Scan for the cell matching the given text and deliver its (X, Y) coordinate at center. 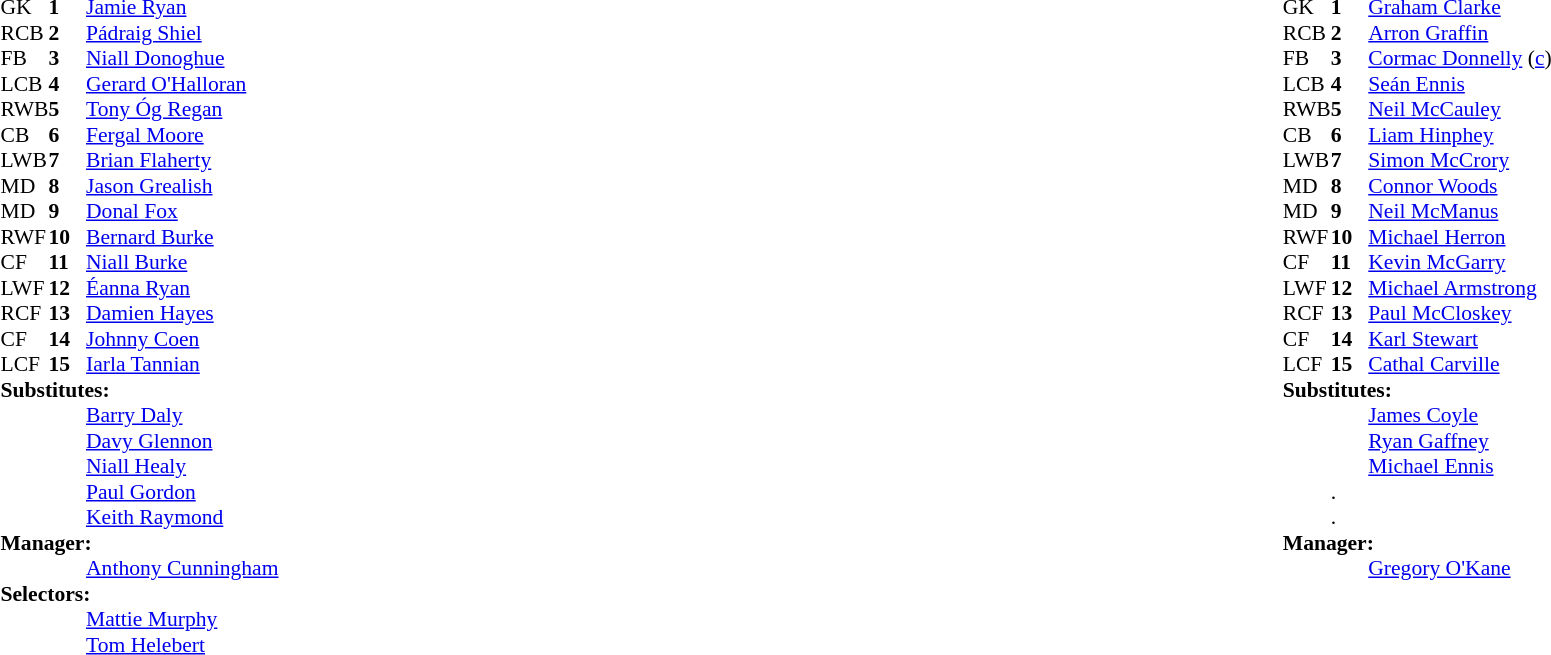
Cormac Donnelly (c) (1460, 59)
Anthony Cunningham (182, 569)
Niall Donoghue (182, 59)
Jason Grealish (182, 186)
Éanna Ryan (182, 288)
Substitutes: (139, 390)
Donal Fox (182, 211)
Paul McCloskey (1460, 313)
Michael Armstrong (1460, 288)
Davy Glennon (182, 441)
James Coyle (1460, 415)
Paul Gordon (182, 492)
Damien Hayes (182, 313)
Tony Óg Regan (182, 109)
Barry Daly (182, 415)
Cathal Carville (1460, 365)
Neil McCauley (1460, 109)
Gerard O'Halloran (182, 84)
Kevin McGarry (1460, 263)
Gregory O'Kane (1460, 569)
Niall Healy (182, 467)
Iarla Tannian (182, 365)
Manager: (139, 543)
Karl Stewart (1460, 339)
Johnny Coen (182, 339)
Arron Graffin (1460, 33)
Pádraig Shiel (182, 33)
Simon McCrory (1460, 161)
Seán Ennis (1460, 84)
Neil McManus (1460, 211)
Selectors: (139, 594)
Michael Ennis (1460, 467)
Connor Woods (1460, 186)
Keith Raymond (182, 517)
Ryan Gaffney (1460, 441)
Liam Hinphey (1460, 135)
Bernard Burke (182, 237)
Brian Flaherty (182, 161)
Fergal Moore (182, 135)
Niall Burke (182, 263)
Michael Herron (1460, 237)
Mattie Murphy (182, 619)
